For the text-containing cell, return its midpoint in (X, Y) coordinate format. 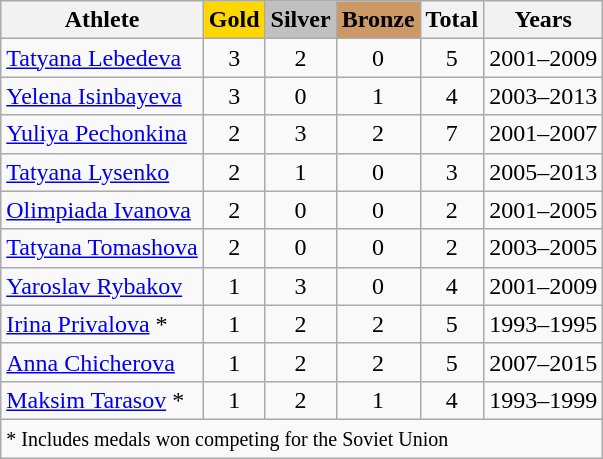
Years (544, 20)
Irina Privalova * (102, 324)
Tatyana Tomashova (102, 248)
Bronze (378, 20)
7 (452, 134)
Yuliya Pechonkina (102, 134)
Yelena Isinbayeva (102, 96)
2001–2005 (544, 210)
Olimpiada Ivanova (102, 210)
Anna Chicherova (102, 362)
Yaroslav Rybakov (102, 286)
Silver (300, 20)
Tatyana Lebedeva (102, 58)
2003–2005 (544, 248)
Athlete (102, 20)
1993–1999 (544, 400)
Total (452, 20)
2001–2007 (544, 134)
Gold (234, 20)
2003–2013 (544, 96)
Tatyana Lysenko (102, 172)
2007–2015 (544, 362)
Maksim Tarasov * (102, 400)
1993–1995 (544, 324)
2005–2013 (544, 172)
* Includes medals won competing for the Soviet Union (302, 438)
